Identify which cell holds the provided text, then report its [x, y] central coordinate. 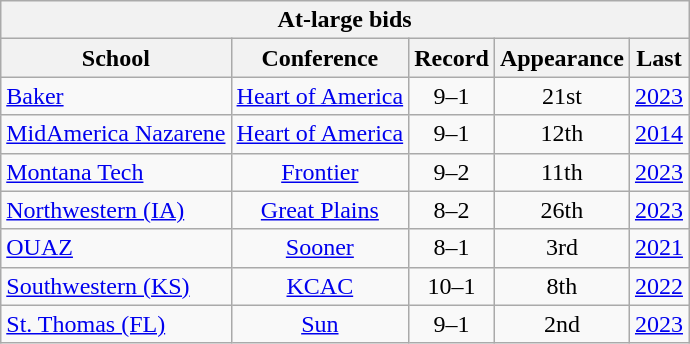
Montana Tech [116, 172]
8–2 [452, 210]
At-large bids [345, 20]
26th [562, 210]
3rd [562, 248]
MidAmerica Nazarene [116, 134]
9–2 [452, 172]
10–1 [452, 286]
2021 [658, 248]
2022 [658, 286]
Northwestern (IA) [116, 210]
2014 [658, 134]
2nd [562, 324]
8–1 [452, 248]
21st [562, 96]
12th [562, 134]
Great Plains [320, 210]
Record [452, 58]
Appearance [562, 58]
St. Thomas (FL) [116, 324]
Sun [320, 324]
Conference [320, 58]
Sooner [320, 248]
Baker [116, 96]
Last [658, 58]
OUAZ [116, 248]
Frontier [320, 172]
11th [562, 172]
8th [562, 286]
School [116, 58]
KCAC [320, 286]
Southwestern (KS) [116, 286]
